Extract the [x, y] coordinate from the center of the cell holding the provided text.  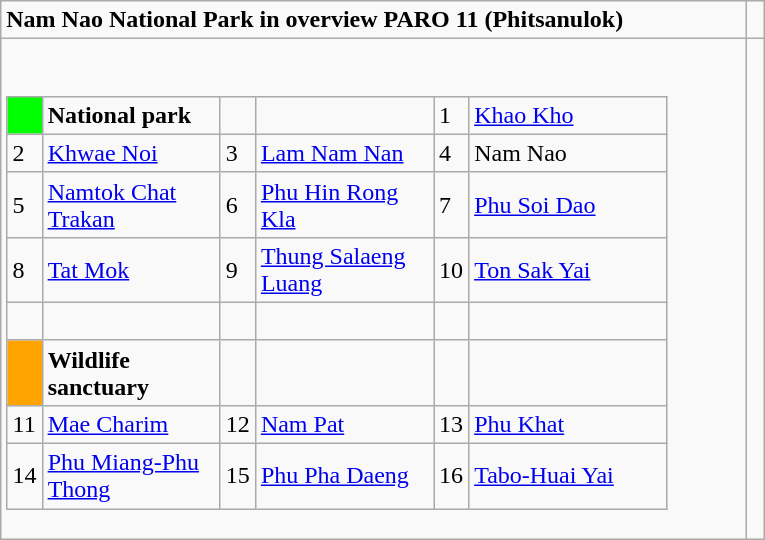
8 [24, 270]
1 [452, 115]
National park [131, 115]
Khao Kho [568, 115]
Thung Salaeng Luang [344, 270]
Namtok Chat Trakan [131, 204]
14 [24, 476]
Phu Soi Dao [568, 204]
7 [452, 204]
Nam Nao National Park in overview PARO 11 (Phitsanulok) [374, 20]
12 [238, 424]
10 [452, 270]
3 [238, 153]
Phu Pha Daeng [344, 476]
Tat Mok [131, 270]
Nam Pat [344, 424]
2 [24, 153]
5 [24, 204]
Phu Miang-Phu Thong [131, 476]
16 [452, 476]
11 [24, 424]
Phu Khat [568, 424]
Mae Charim [131, 424]
Nam Nao [568, 153]
9 [238, 270]
Tabo-Huai Yai [568, 476]
Lam Nam Nan [344, 153]
6 [238, 204]
Wildlife sanctuary [131, 372]
Ton Sak Yai [568, 270]
Phu Hin Rong Kla [344, 204]
15 [238, 476]
13 [452, 424]
Khwae Noi [131, 153]
4 [452, 153]
